Output the (x, y) coordinate of the center of the cell containing the given text.  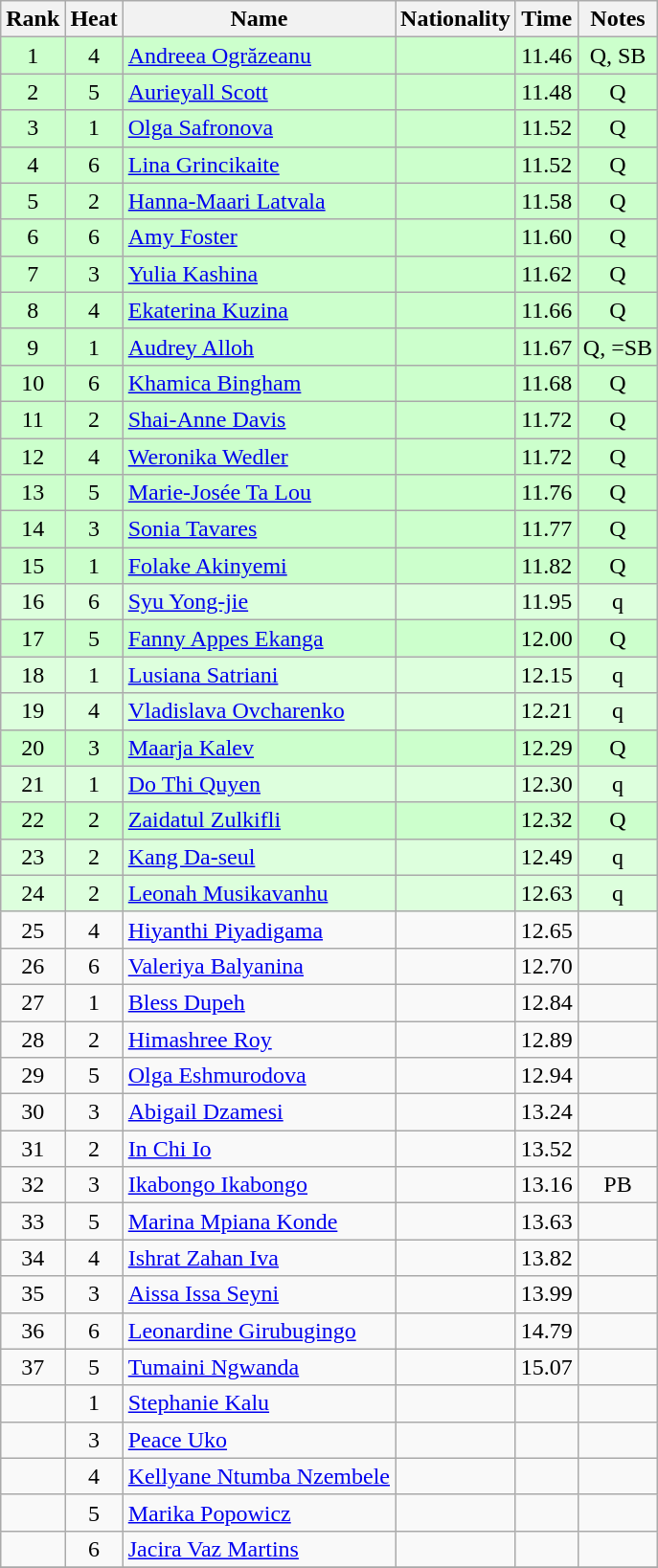
19 (33, 711)
34 (33, 1258)
12.30 (546, 784)
25 (33, 930)
20 (33, 748)
22 (33, 820)
Shai-Anne Davis (259, 419)
7 (33, 274)
13.63 (546, 1221)
Folake Akinyemi (259, 566)
Himashree Roy (259, 1039)
Olga Safronova (259, 128)
Ekaterina Kuzina (259, 310)
Name (259, 19)
13 (33, 493)
Syu Yong-jie (259, 602)
Leonardine Girubugingo (259, 1331)
Aurieyall Scott (259, 92)
Zaidatul Zulkifli (259, 820)
Amy Foster (259, 237)
13.24 (546, 1112)
21 (33, 784)
36 (33, 1331)
Sonia Tavares (259, 529)
Olga Eshmurodova (259, 1076)
Lina Grincikaite (259, 165)
14 (33, 529)
Marika Popowicz (259, 1512)
11.48 (546, 92)
Hiyanthi Piyadigama (259, 930)
12.89 (546, 1039)
Heat (94, 19)
13.99 (546, 1294)
Q, SB (617, 56)
15.07 (546, 1367)
Weronika Wedler (259, 457)
26 (33, 966)
Do Thi Quyen (259, 784)
Maarja Kalev (259, 748)
11.82 (546, 566)
Abigail Dzamesi (259, 1112)
11.76 (546, 493)
11.46 (546, 56)
32 (33, 1185)
Leonah Musikavanhu (259, 893)
Notes (617, 19)
Kang Da-seul (259, 857)
16 (33, 602)
Stephanie Kalu (259, 1403)
37 (33, 1367)
11.67 (546, 347)
Yulia Kashina (259, 274)
31 (33, 1149)
15 (33, 566)
Marie-Josée Ta Lou (259, 493)
13.52 (546, 1149)
PB (617, 1185)
Marina Mpiana Konde (259, 1221)
Ikabongo Ikabongo (259, 1185)
12.29 (546, 748)
8 (33, 310)
18 (33, 675)
11 (33, 419)
12 (33, 457)
24 (33, 893)
Time (546, 19)
9 (33, 347)
11.95 (546, 602)
Ishrat Zahan Iva (259, 1258)
30 (33, 1112)
12.63 (546, 893)
28 (33, 1039)
Audrey Alloh (259, 347)
33 (33, 1221)
Rank (33, 19)
11.68 (546, 383)
12.15 (546, 675)
14.79 (546, 1331)
10 (33, 383)
Nationality (456, 19)
Kellyane Ntumba Nzembele (259, 1476)
27 (33, 1002)
Jacira Vaz Martins (259, 1549)
12.70 (546, 966)
29 (33, 1076)
11.62 (546, 274)
Fanny Appes Ekanga (259, 638)
13.16 (546, 1185)
Hanna-Maari Latvala (259, 201)
Lusiana Satriani (259, 675)
11.58 (546, 201)
12.00 (546, 638)
Khamica Bingham (259, 383)
Vladislava Ovcharenko (259, 711)
35 (33, 1294)
12.49 (546, 857)
23 (33, 857)
In Chi Io (259, 1149)
Bless Dupeh (259, 1002)
11.77 (546, 529)
13.82 (546, 1258)
Peace Uko (259, 1440)
Tumaini Ngwanda (259, 1367)
12.84 (546, 1002)
11.60 (546, 237)
12.65 (546, 930)
Andreea Ogrăzeanu (259, 56)
Aissa Issa Seyni (259, 1294)
12.21 (546, 711)
12.32 (546, 820)
17 (33, 638)
11.66 (546, 310)
12.94 (546, 1076)
Valeriya Balyanina (259, 966)
Q, =SB (617, 347)
